Locate the cell with the specified text and output its [X, Y] center coordinate. 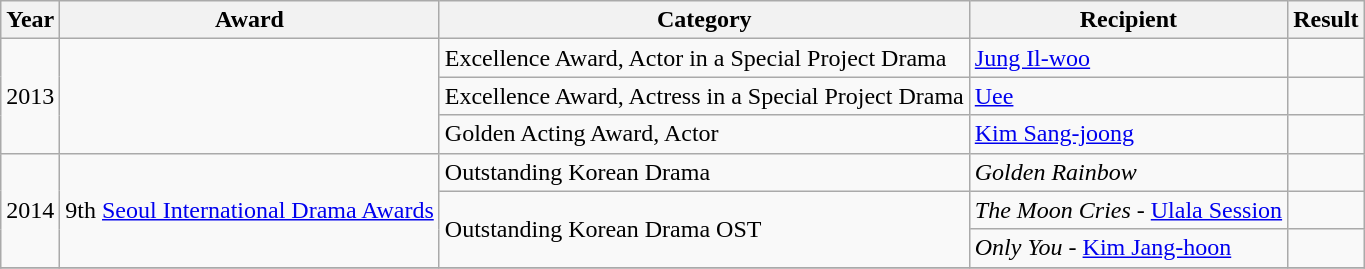
Recipient [1128, 20]
Category [704, 20]
Outstanding Korean Drama OST [704, 229]
2013 [30, 96]
Golden Rainbow [1128, 172]
2014 [30, 210]
Award [250, 20]
Kim Sang-joong [1128, 134]
Excellence Award, Actor in a Special Project Drama [704, 58]
The Moon Cries - Ulala Session [1128, 210]
Jung Il-woo [1128, 58]
Excellence Award, Actress in a Special Project Drama [704, 96]
Result [1326, 20]
Year [30, 20]
Only You - Kim Jang-hoon [1128, 248]
Uee [1128, 96]
Outstanding Korean Drama [704, 172]
Golden Acting Award, Actor [704, 134]
9th Seoul International Drama Awards [250, 210]
